Return (X, Y) of the center of cell containing provided text 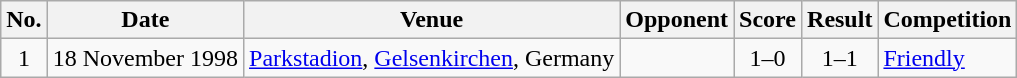
18 November 1998 (145, 58)
Parkstadion, Gelsenkirchen, Germany (432, 58)
Venue (432, 20)
1–1 (840, 58)
Friendly (948, 58)
Score (768, 20)
Result (840, 20)
Date (145, 20)
1–0 (768, 58)
1 (24, 58)
Competition (948, 20)
No. (24, 20)
Opponent (677, 20)
